Determine the [x, y] coordinate at the center of the cell enclosing the given text.  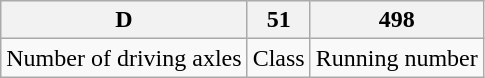
51 [278, 20]
Class [278, 58]
Running number [396, 58]
D [124, 20]
Number of driving axles [124, 58]
498 [396, 20]
